Return [x, y] of the center of cell containing provided text 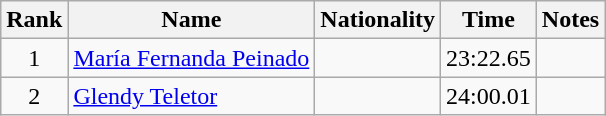
Nationality [378, 20]
Name [192, 20]
Time [489, 20]
23:22.65 [489, 58]
Notes [570, 20]
2 [34, 96]
24:00.01 [489, 96]
Rank [34, 20]
1 [34, 58]
María Fernanda Peinado [192, 58]
Glendy Teletor [192, 96]
